Pinpoint the cell where the given text exists, returning its (x, y) midpoint coordinate. 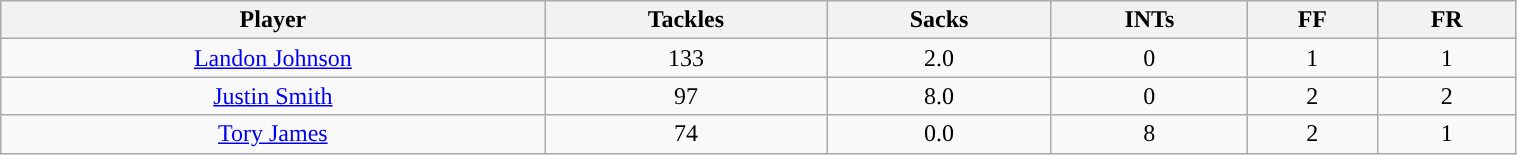
Sacks (940, 20)
97 (686, 96)
Tackles (686, 20)
Landon Johnson (273, 58)
133 (686, 58)
FR (1446, 20)
8 (1149, 134)
0.0 (940, 134)
FF (1312, 20)
INTs (1149, 20)
Player (273, 20)
74 (686, 134)
Tory James (273, 134)
8.0 (940, 96)
Justin Smith (273, 96)
2.0 (940, 58)
